Determine the [X, Y] coordinate at the center of the cell enclosing the given text.  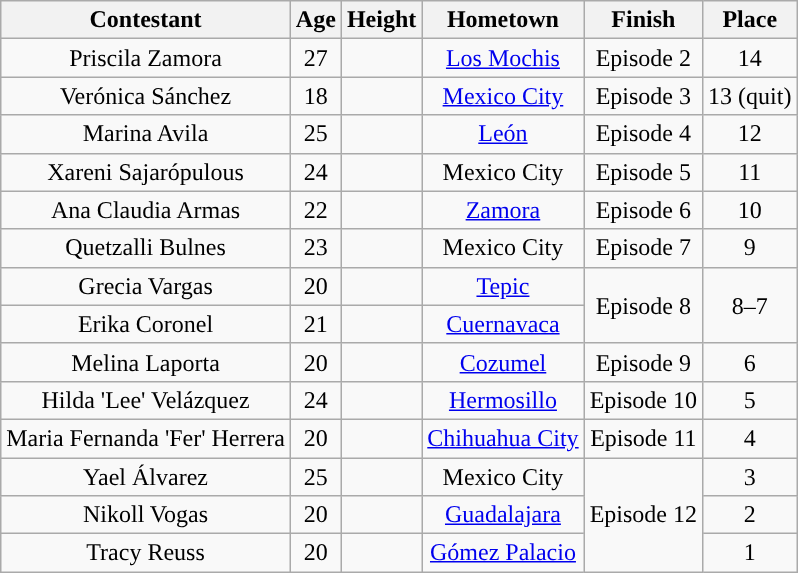
Hilda 'Lee' Velázquez [146, 400]
Episode 12 [643, 515]
2 [750, 515]
14 [750, 58]
Episode 9 [643, 362]
Episode 2 [643, 58]
27 [316, 58]
Contestant [146, 20]
Guadalajara [503, 515]
Nikoll Vogas [146, 515]
Verónica Sánchez [146, 96]
Chihuahua City [503, 438]
Tepic [503, 286]
4 [750, 438]
Cuernavaca [503, 324]
Cozumel [503, 362]
Episode 7 [643, 248]
Finish [643, 20]
Hometown [503, 20]
Marina Avila [146, 134]
12 [750, 134]
Priscila Zamora [146, 58]
Height [381, 20]
Gómez Palacio [503, 553]
8–7 [750, 305]
21 [316, 324]
6 [750, 362]
18 [316, 96]
Episode 3 [643, 96]
Los Mochis [503, 58]
13 (quit) [750, 96]
Episode 5 [643, 172]
Ana Claudia Armas [146, 210]
22 [316, 210]
Episode 10 [643, 400]
Episode 8 [643, 305]
9 [750, 248]
Place [750, 20]
Grecia Vargas [146, 286]
Episode 11 [643, 438]
Age [316, 20]
Erika Coronel [146, 324]
Yael Álvarez [146, 477]
Maria Fernanda 'Fer' Herrera [146, 438]
Quetzalli Bulnes [146, 248]
Episode 4 [643, 134]
23 [316, 248]
10 [750, 210]
3 [750, 477]
Tracy Reuss [146, 553]
5 [750, 400]
1 [750, 553]
Zamora [503, 210]
León [503, 134]
Xareni Sajarópulous [146, 172]
Episode 6 [643, 210]
Hermosillo [503, 400]
11 [750, 172]
Melina Laporta [146, 362]
